Return (X, Y) of the center of cell containing provided text 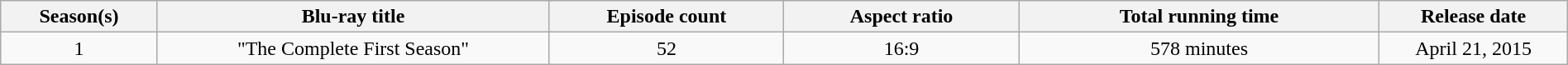
Blu-ray title (353, 17)
578 minutes (1199, 48)
1 (79, 48)
"The Complete First Season" (353, 48)
Total running time (1199, 17)
April 21, 2015 (1474, 48)
Season(s) (79, 17)
52 (667, 48)
Release date (1474, 17)
Episode count (667, 17)
Aspect ratio (901, 17)
16:9 (901, 48)
